Determine the [x, y] coordinate at the center of the cell enclosing the given text.  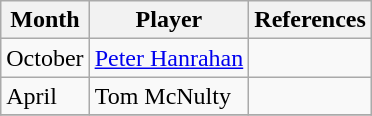
Month [45, 20]
Player [169, 20]
April [45, 96]
References [310, 20]
Peter Hanrahan [169, 58]
Tom McNulty [169, 96]
October [45, 58]
